For the text-containing cell, return its midpoint in [x, y] coordinate format. 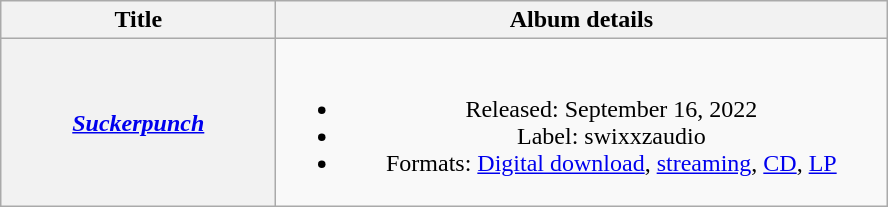
Suckerpunch [138, 122]
Released: September 16, 2022Label: swixxzaudioFormats: Digital download, streaming, CD, LP [582, 122]
Title [138, 20]
Album details [582, 20]
